Find where the given text appears and provide that cell's center as (X, Y) coordinate. 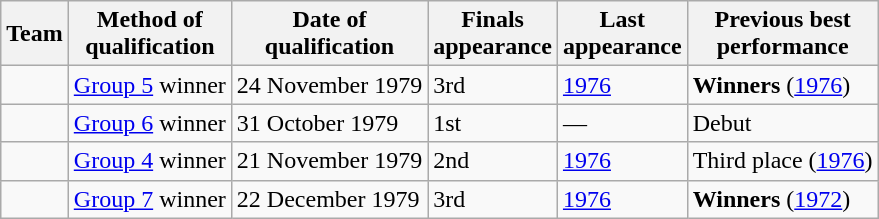
21 November 1979 (329, 161)
Group 4 winner (150, 161)
1st (493, 123)
24 November 1979 (329, 85)
Date ofqualification (329, 34)
31 October 1979 (329, 123)
Third place (1976) (782, 161)
Finalsappearance (493, 34)
2nd (493, 161)
Method ofqualification (150, 34)
Debut (782, 123)
Group 7 winner (150, 199)
Group 6 winner (150, 123)
Winners (1972) (782, 199)
Winners (1976) (782, 85)
Team (35, 34)
Previous bestperformance (782, 34)
Lastappearance (622, 34)
— (622, 123)
Group 5 winner (150, 85)
22 December 1979 (329, 199)
